Determine the [x, y] coordinate at the center of the cell enclosing the given text.  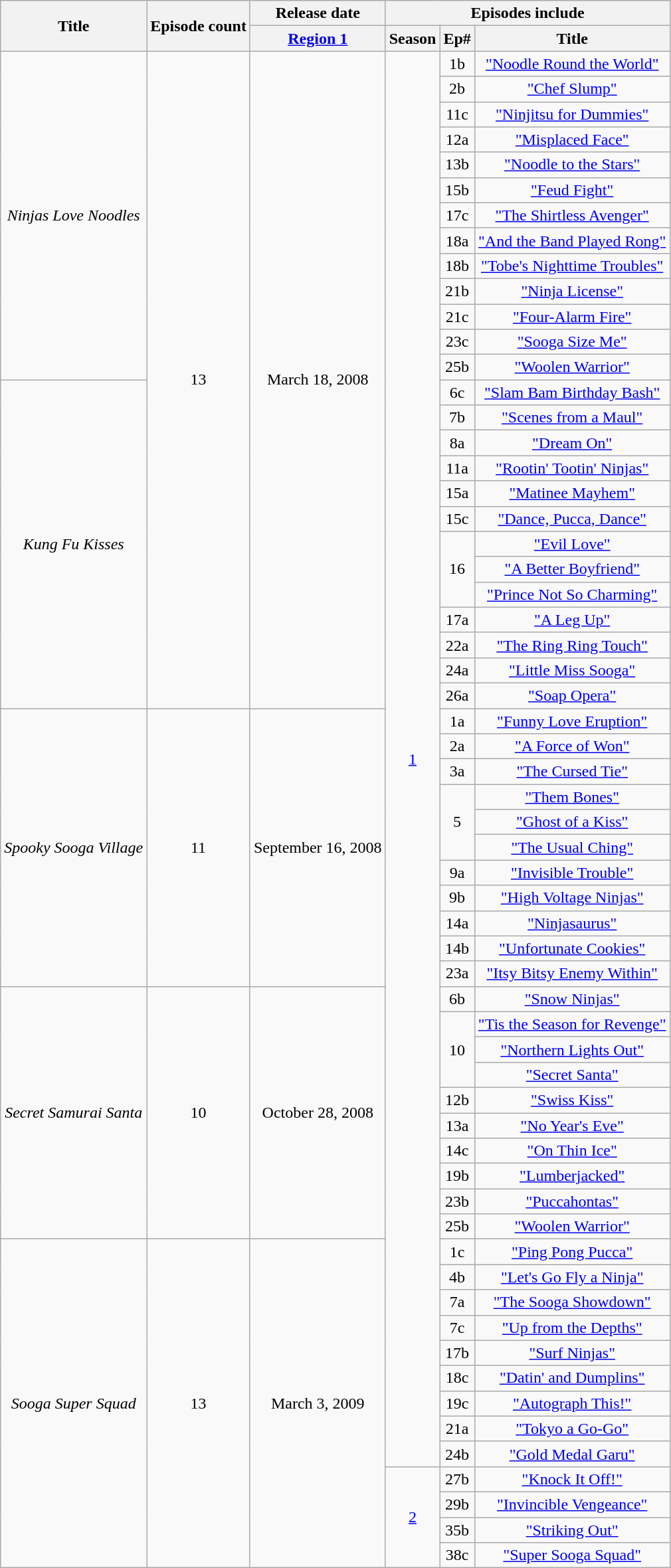
15c [457, 519]
Ep# [457, 39]
Season [413, 39]
16 [457, 569]
"Datin' and Dumplins" [572, 1378]
"On Thin Ice" [572, 1151]
26a [457, 695]
"Knock It Off!" [572, 1479]
"Unfortunate Cookies" [572, 948]
7a [457, 1302]
Episode count [199, 26]
24a [457, 670]
17c [457, 215]
14c [457, 1151]
"Gold Medal Garu" [572, 1454]
"Funny Love Eruption" [572, 721]
23c [457, 342]
19b [457, 1176]
11c [457, 114]
22a [457, 645]
"Tokyo a Go-Go" [572, 1429]
1b [457, 64]
"Soap Opera" [572, 695]
"Striking Out" [572, 1529]
March 18, 2008 [318, 380]
2b [457, 89]
"Northern Lights Out" [572, 1049]
"Noodle to the Stars" [572, 165]
"Tis the Season for Revenge" [572, 1024]
"Misplaced Face" [572, 139]
September 16, 2008 [318, 847]
"The Usual Ching" [572, 847]
12b [457, 1100]
"Surf Ninjas" [572, 1353]
Kung Fu Kisses [74, 545]
1a [457, 721]
"Puccahontas" [572, 1201]
"Secret Santa" [572, 1075]
23b [457, 1201]
"Dream On" [572, 443]
Region 1 [318, 39]
1 [413, 759]
"Scenes from a Maul" [572, 418]
14b [457, 948]
"Ninjasaurus" [572, 923]
"Rootin' Tootin' Ninjas" [572, 468]
"Dance, Pucca, Dance" [572, 519]
"Ninjitsu for Dummies" [572, 114]
6c [457, 392]
"Feud Fight" [572, 190]
"Itsy Bitsy Enemy Within" [572, 974]
October 28, 2008 [318, 1113]
"Ghost of a Kiss" [572, 822]
21a [457, 1429]
3a [457, 772]
13a [457, 1126]
"Invincible Vengeance" [572, 1504]
"Little Miss Sooga" [572, 670]
35b [457, 1529]
"Matinee Mayhem" [572, 493]
"Invisible Trouble" [572, 873]
"Ninja License" [572, 291]
Spooky Sooga Village [74, 847]
"Noodle Round the World" [572, 64]
13b [457, 165]
7c [457, 1328]
15a [457, 493]
"A Leg Up" [572, 620]
17a [457, 620]
11a [457, 468]
"A Force of Won" [572, 746]
18a [457, 240]
19c [457, 1403]
4b [457, 1277]
Release date [318, 13]
27b [457, 1479]
24b [457, 1454]
6b [457, 999]
"Four-Alarm Fire" [572, 317]
"No Year's Eve" [572, 1126]
21b [457, 291]
"And the Band Played Rong" [572, 240]
15b [457, 190]
38c [457, 1555]
9a [457, 873]
11 [199, 847]
17b [457, 1353]
8a [457, 443]
"Lumberjacked" [572, 1176]
9b [457, 898]
"Super Sooga Squad" [572, 1555]
Secret Samurai Santa [74, 1113]
"Ping Pong Pucca" [572, 1252]
23a [457, 974]
March 3, 2009 [318, 1404]
"Evil Love" [572, 544]
21c [457, 317]
"Snow Ninjas" [572, 999]
"The Ring Ring Touch" [572, 645]
2a [457, 746]
Ninjas Love Noodles [74, 215]
"The Cursed Tie" [572, 772]
"Sooga Size Me" [572, 342]
14a [457, 923]
Episodes include [527, 13]
29b [457, 1504]
"Swiss Kiss" [572, 1100]
"Autograph This!" [572, 1403]
1c [457, 1252]
"High Voltage Ninjas" [572, 898]
2 [413, 1517]
Sooga Super Squad [74, 1404]
7b [457, 418]
"The Sooga Showdown" [572, 1302]
18b [457, 266]
"A Better Boyfriend" [572, 569]
"The Shirtless Avenger" [572, 215]
5 [457, 822]
"Let's Go Fly a Ninja" [572, 1277]
"Slam Bam Birthday Bash" [572, 392]
"Up from the Depths" [572, 1328]
18c [457, 1378]
"Prince Not So Charming" [572, 594]
12a [457, 139]
"Them Bones" [572, 797]
"Tobe's Nighttime Troubles" [572, 266]
"Chef Slump" [572, 89]
